Determine the [x, y] coordinate at the center of the cell enclosing the given text.  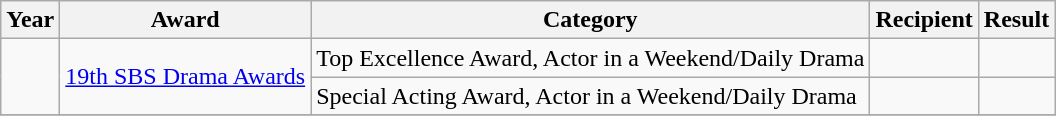
Category [590, 20]
Year [30, 20]
Award [186, 20]
Result [1016, 20]
Special Acting Award, Actor in a Weekend/Daily Drama [590, 96]
Top Excellence Award, Actor in a Weekend/Daily Drama [590, 58]
19th SBS Drama Awards [186, 77]
Recipient [924, 20]
